Locate the cell with the specified text and output its (X, Y) center coordinate. 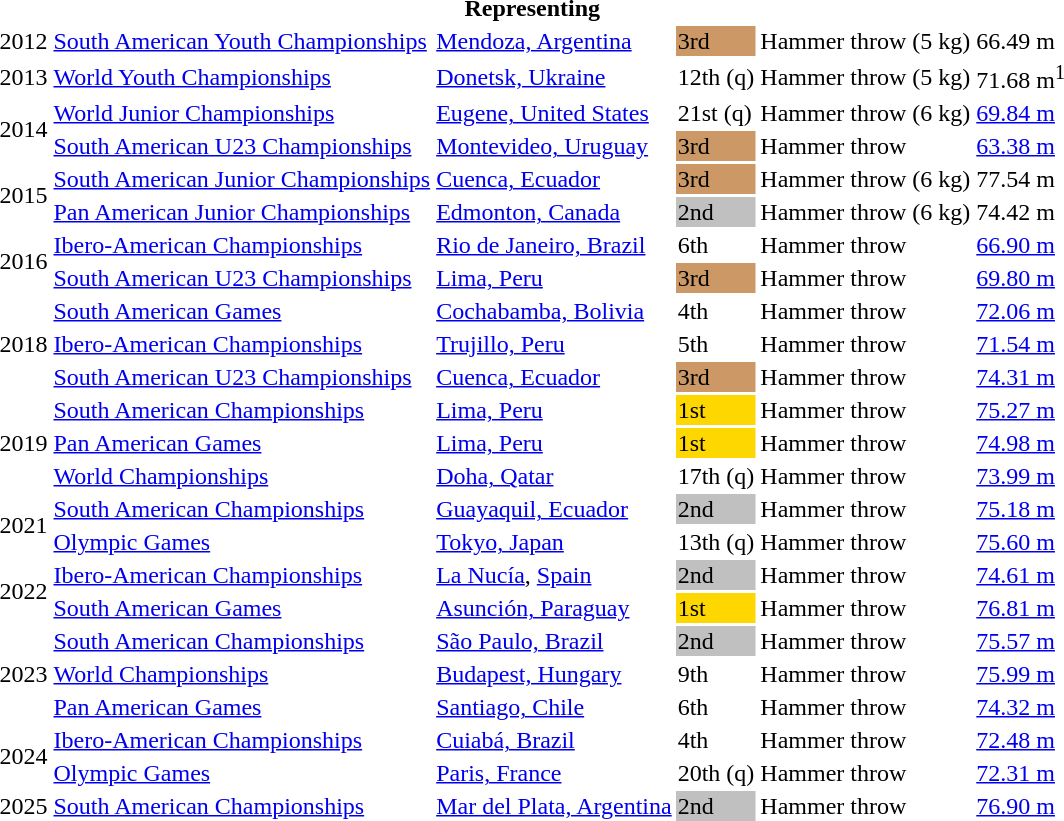
Cochabamba, Bolivia (554, 311)
Guayaquil, Ecuador (554, 509)
Trujillo, Peru (554, 344)
Montevideo, Uruguay (554, 146)
Budapest, Hungary (554, 674)
17th (q) (716, 476)
21st (q) (716, 113)
La Nucía, Spain (554, 575)
Tokyo, Japan (554, 542)
Santiago, Chile (554, 707)
Donetsk, Ukraine (554, 77)
9th (716, 674)
Paris, France (554, 773)
Doha, Qatar (554, 476)
Mendoza, Argentina (554, 41)
Pan American Junior Championships (242, 212)
Edmonton, Canada (554, 212)
13th (q) (716, 542)
South American Junior Championships (242, 179)
5th (716, 344)
São Paulo, Brazil (554, 641)
Rio de Janeiro, Brazil (554, 245)
20th (q) (716, 773)
World Junior Championships (242, 113)
Asunción, Paraguay (554, 608)
South American Youth Championships (242, 41)
Mar del Plata, Argentina (554, 806)
Eugene, United States (554, 113)
World Youth Championships (242, 77)
Cuiabá, Brazil (554, 740)
12th (q) (716, 77)
